Scan for the cell matching the given text and deliver its (X, Y) coordinate at center. 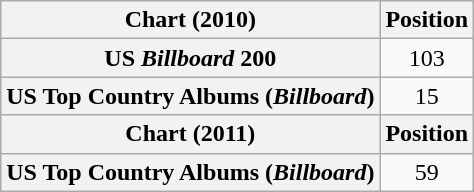
15 (427, 96)
59 (427, 172)
Chart (2010) (190, 20)
103 (427, 58)
Chart (2011) (190, 134)
US Billboard 200 (190, 58)
